Identify which cell holds the provided text, then report its (X, Y) central coordinate. 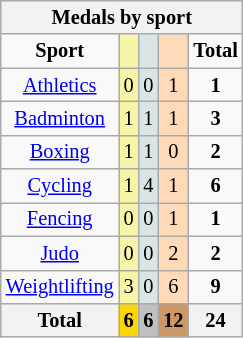
Boxing (60, 152)
Cycling (60, 186)
Fencing (60, 219)
Badminton (60, 118)
Medals by sport (122, 17)
9 (215, 287)
24 (215, 320)
Athletics (60, 85)
12 (173, 320)
4 (148, 186)
Weightlifting (60, 287)
Sport (60, 51)
Judo (60, 253)
